Return [X, Y] of the center of cell containing provided text 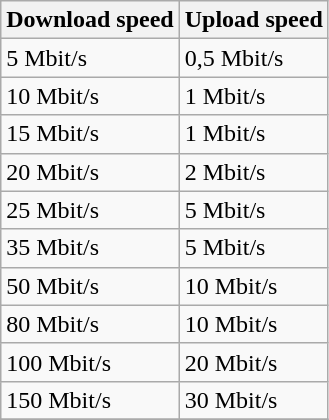
100 Mbit/s [90, 362]
50 Mbit/s [90, 286]
150 Mbit/s [90, 400]
Upload speed [254, 20]
30 Mbit/s [254, 400]
80 Mbit/s [90, 324]
2 Mbit/s [254, 172]
0,5 Mbit/s [254, 58]
25 Mbit/s [90, 210]
Download speed [90, 20]
15 Mbit/s [90, 134]
35 Mbit/s [90, 248]
